Locate the cell with the specified text and output its (X, Y) center coordinate. 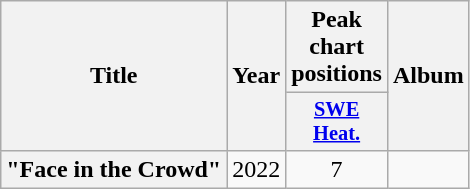
"Face in the Crowd" (114, 169)
Title (114, 76)
Album (428, 76)
2022 (256, 169)
Peak chart positions (337, 47)
SWEHeat. (337, 122)
7 (337, 169)
Year (256, 76)
